For the text-containing cell, return its midpoint in [X, Y] coordinate format. 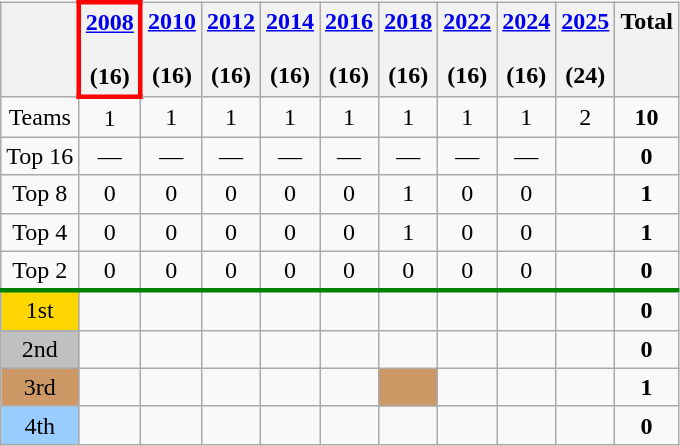
2014 (16) [290, 50]
2nd [40, 349]
2018 (16) [408, 50]
2010 (16) [172, 50]
1st [40, 311]
2016 (16) [350, 50]
Top 2 [40, 271]
3rd [40, 387]
Top 4 [40, 232]
2025 (24) [586, 50]
2012 (16) [230, 50]
2022 (16) [468, 50]
10 [647, 117]
2008 (16) [110, 50]
Top 16 [40, 156]
2 [586, 117]
Top 8 [40, 194]
2024 (16) [526, 50]
Total [647, 50]
Teams [40, 117]
4th [40, 425]
